From the cell containing the given text, extract its center point as (x, y) coordinate. 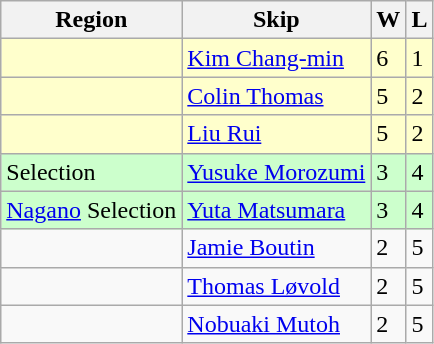
L (420, 20)
Nobuaki Mutoh (276, 324)
Yusuke Morozumi (276, 172)
Jamie Boutin (276, 248)
Kim Chang-min (276, 58)
Yuta Matsumara (276, 210)
Liu Rui (276, 134)
W (388, 20)
Region (92, 20)
Colin Thomas (276, 96)
1 (420, 58)
Selection (92, 172)
Thomas Løvold (276, 286)
Skip (276, 20)
6 (388, 58)
Nagano Selection (92, 210)
